Search for the cell housing the specified text and yield its (x, y) center coordinate. 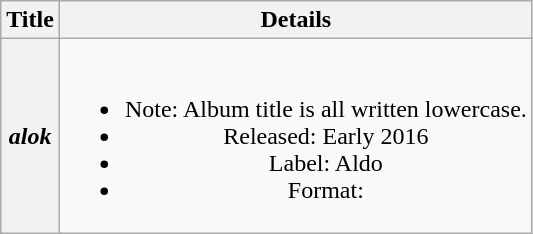
Title (30, 20)
Note: Album title is all written lowercase.Released: Early 2016Label: AldoFormat: (296, 136)
alok (30, 136)
Details (296, 20)
